Find where the given text appears and provide that cell's center as (X, Y) coordinate. 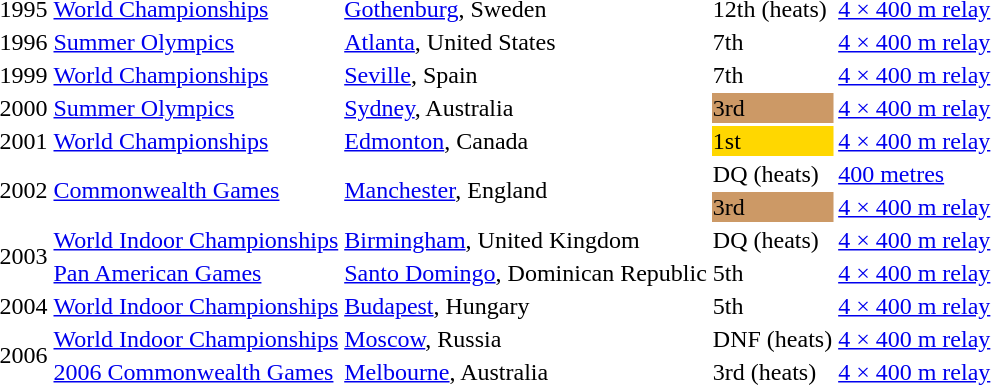
1st (772, 141)
Commonwealth Games (196, 190)
Sydney, Australia (526, 108)
Birmingham, United Kingdom (526, 240)
DNF (heats) (772, 339)
Moscow, Russia (526, 339)
Manchester, England (526, 190)
Santo Domingo, Dominican Republic (526, 273)
Budapest, Hungary (526, 306)
Pan American Games (196, 273)
Edmonton, Canada (526, 141)
Atlanta, United States (526, 42)
Seville, Spain (526, 75)
